Return the (x, y) coordinate for the center point of the cell that contains the specified text.  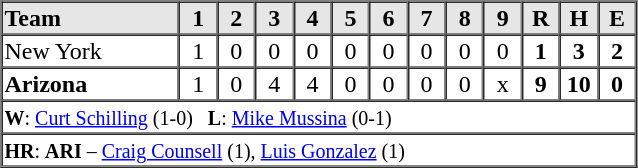
R (541, 18)
5 (350, 18)
6 (388, 18)
10 (579, 84)
H (579, 18)
New York (91, 50)
HR: ARI – Craig Counsell (1), Luis Gonzalez (1) (319, 150)
E (617, 18)
W: Curt Schilling (1-0) L: Mike Mussina (0-1) (319, 116)
Team (91, 18)
Arizona (91, 84)
7 (427, 18)
x (503, 84)
8 (465, 18)
